Detect which cell encompasses the target text, then output its [x, y] center coordinate. 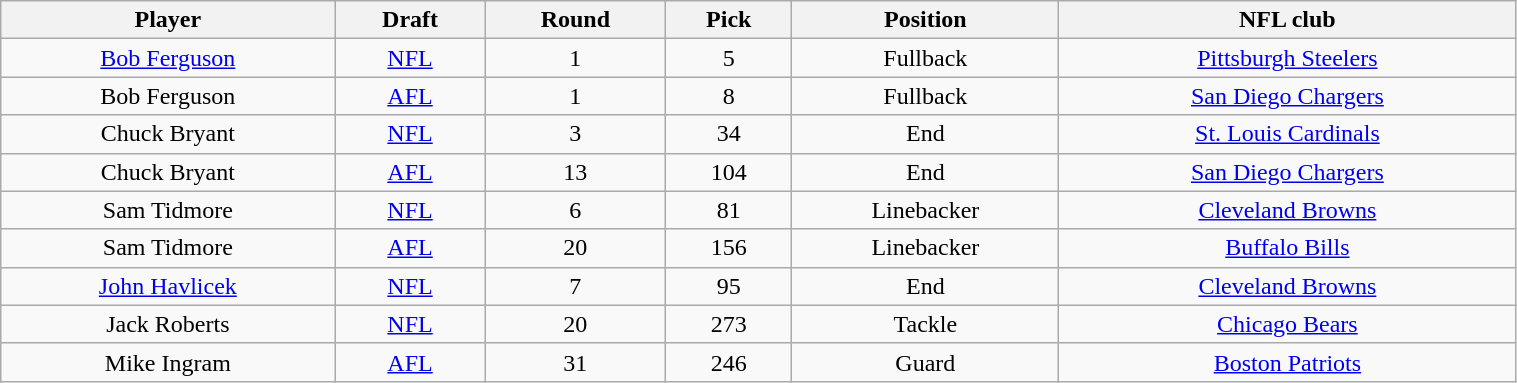
81 [729, 210]
Jack Roberts [168, 324]
NFL club [1288, 20]
3 [575, 134]
31 [575, 362]
13 [575, 172]
156 [729, 248]
Pick [729, 20]
Round [575, 20]
St. Louis Cardinals [1288, 134]
Pittsburgh Steelers [1288, 58]
246 [729, 362]
273 [729, 324]
Position [926, 20]
8 [729, 96]
95 [729, 286]
7 [575, 286]
Buffalo Bills [1288, 248]
Tackle [926, 324]
Player [168, 20]
Guard [926, 362]
Boston Patriots [1288, 362]
6 [575, 210]
Mike Ingram [168, 362]
John Havlicek [168, 286]
5 [729, 58]
34 [729, 134]
104 [729, 172]
Draft [410, 20]
Chicago Bears [1288, 324]
